Detect which cell encompasses the target text, then output its [x, y] center coordinate. 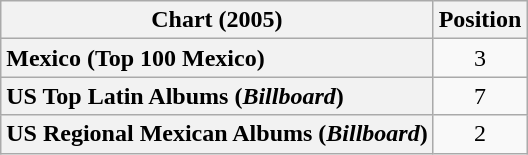
Chart (2005) [217, 20]
Mexico (Top 100 Mexico) [217, 58]
US Regional Mexican Albums (Billboard) [217, 134]
2 [480, 134]
3 [480, 58]
US Top Latin Albums (Billboard) [217, 96]
Position [480, 20]
7 [480, 96]
